Search for the cell housing the specified text and yield its [x, y] center coordinate. 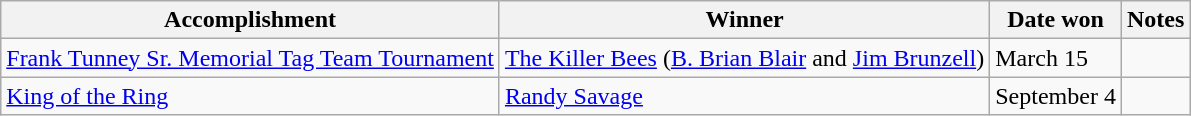
King of the Ring [250, 96]
Accomplishment [250, 20]
Winner [744, 20]
September 4 [1056, 96]
March 15 [1056, 58]
Frank Tunney Sr. Memorial Tag Team Tournament [250, 58]
Notes [1155, 20]
Randy Savage [744, 96]
The Killer Bees (B. Brian Blair and Jim Brunzell) [744, 58]
Date won [1056, 20]
